Return the [X, Y] coordinate for the center point of the cell that contains the specified text.  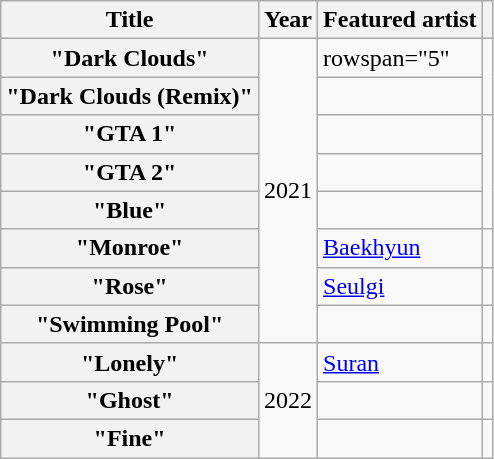
"Fine" [130, 438]
Featured artist [400, 20]
"Lonely" [130, 362]
Year [288, 20]
"Blue" [130, 210]
"Rose" [130, 286]
Baekhyun [400, 248]
"Dark Clouds (Remix)" [130, 96]
"GTA 1" [130, 134]
"GTA 2" [130, 172]
2022 [288, 400]
Suran [400, 362]
2021 [288, 191]
rowspan="5" [400, 58]
"Dark Clouds" [130, 58]
"Swimming Pool" [130, 324]
Title [130, 20]
"Ghost" [130, 400]
"Monroe" [130, 248]
Seulgi [400, 286]
